Scan for the cell matching the given text and deliver its (x, y) coordinate at center. 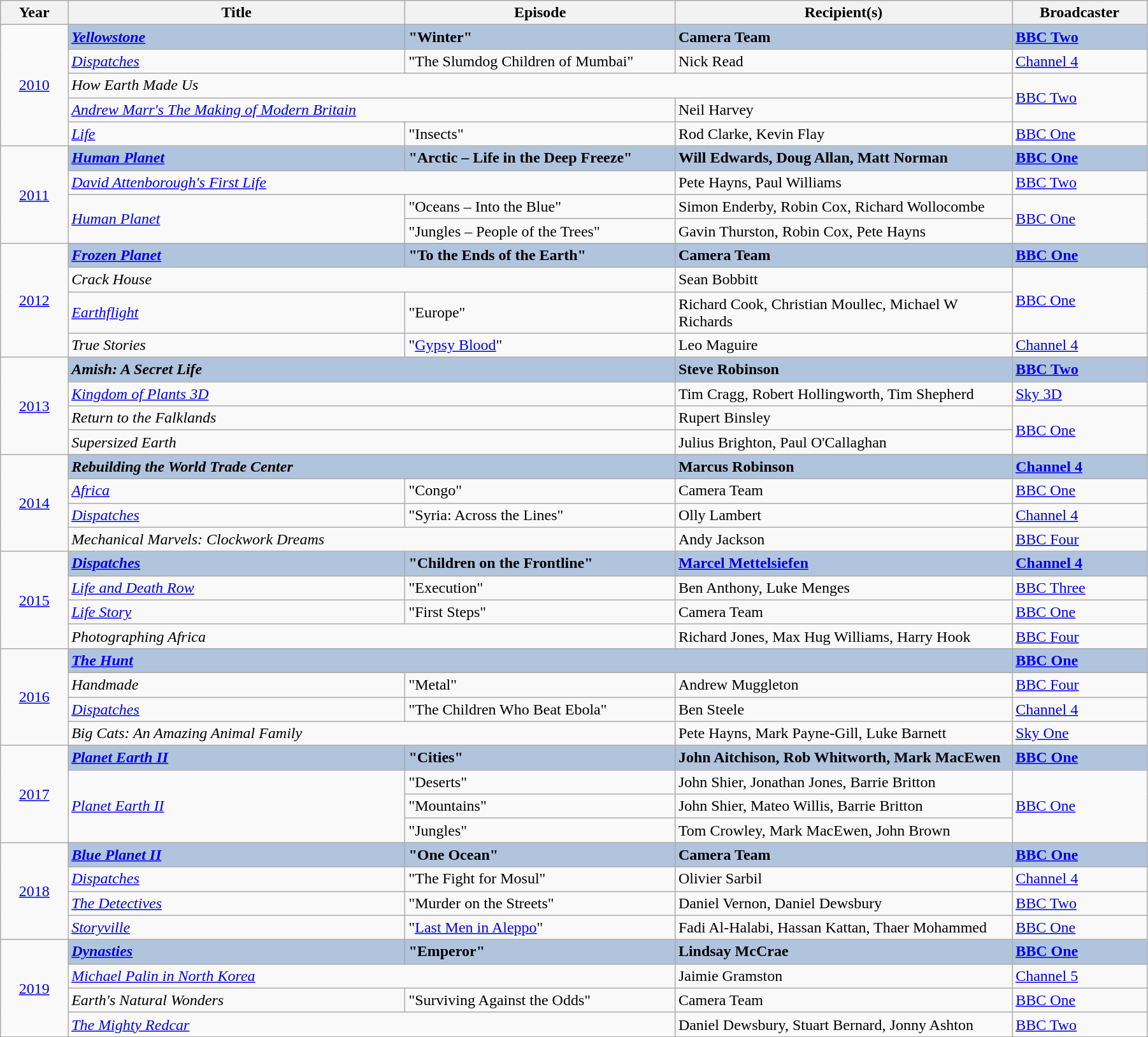
Rupert Binsley (843, 418)
Simon Enderby, Robin Cox, Richard Wollocombe (843, 207)
"Congo" (540, 491)
Sky 3D (1080, 394)
2019 (34, 988)
The Mighty Redcar (372, 1024)
Lindsay McCrae (843, 952)
Andrew Muggleton (843, 685)
Neil Harvey (843, 110)
Marcel Mettelsiefen (843, 563)
John Aitchison, Rob Whitworth, Mark MacEwen (843, 758)
2017 (34, 794)
Title (237, 13)
"Europe" (540, 312)
Earth's Natural Wonders (237, 1000)
"Cities" (540, 758)
Andrew Marr's The Making of Modern Britain (372, 110)
"Last Men in Aleppo" (540, 927)
2011 (34, 194)
David Attenborough's First Life (372, 182)
Jaimie Gramston (843, 976)
Steve Robinson (843, 370)
Daniel Dewsbury, Stuart Bernard, Jonny Ashton (843, 1024)
Yellowstone (237, 37)
Richard Cook, Christian Moullec, Michael W Richards (843, 312)
John Shier, Mateo Willis, Barrie Britton (843, 806)
"The Fight for Mosul" (540, 879)
2018 (34, 891)
Life (237, 134)
Olly Lambert (843, 515)
Andy Jackson (843, 539)
"Metal" (540, 685)
Channel 5 (1080, 976)
Julius Brighton, Paul O'Callaghan (843, 442)
Storyville (237, 927)
"To the Ends of the Earth" (540, 255)
"The Children Who Beat Ebola" (540, 709)
Africa (237, 491)
Blue Planet II (237, 855)
Dynasties (237, 952)
Recipient(s) (843, 13)
Mechanical Marvels: Clockwork Dreams (372, 539)
True Stories (237, 345)
Earthflight (237, 312)
How Earth Made Us (540, 85)
Big Cats: An Amazing Animal Family (372, 734)
"Oceans – Into the Blue" (540, 207)
Ben Steele (843, 709)
"Insects" (540, 134)
"Murder on the Streets" (540, 903)
Broadcaster (1080, 13)
2012 (34, 300)
"Syria: Across the Lines" (540, 515)
"Jungles" (540, 830)
2015 (34, 600)
Episode (540, 13)
Rod Clarke, Kevin Flay (843, 134)
Will Edwards, Doug Allan, Matt Norman (843, 158)
Kingdom of Plants 3D (372, 394)
"First Steps" (540, 612)
The Hunt (540, 660)
BBC Three (1080, 588)
John Shier, Jonathan Jones, Barrie Britton (843, 782)
Amish: A Secret Life (372, 370)
Richard Jones, Max Hug Williams, Harry Hook (843, 636)
Pete Hayns, Paul Williams (843, 182)
Ben Anthony, Luke Menges (843, 588)
Handmade (237, 685)
2010 (34, 85)
"One Ocean" (540, 855)
"Surviving Against the Odds" (540, 1000)
"Children on the Frontline" (540, 563)
"Deserts" (540, 782)
Michael Palin in North Korea (372, 976)
"The Slumdog Children of Mumbai" (540, 61)
2013 (34, 406)
"Execution" (540, 588)
Crack House (372, 279)
Year (34, 13)
"Jungles – People of the Trees" (540, 231)
"Emperor" (540, 952)
Pete Hayns, Mark Payne-Gill, Luke Barnett (843, 734)
Rebuilding the World Trade Center (372, 467)
2016 (34, 697)
Nick Read (843, 61)
Frozen Planet (237, 255)
Tom Crowley, Mark MacEwen, John Brown (843, 830)
Supersized Earth (372, 442)
"Arctic – Life in the Deep Freeze" (540, 158)
"Winter" (540, 37)
Daniel Vernon, Daniel Dewsbury (843, 903)
2014 (34, 503)
Return to the Falklands (372, 418)
Marcus Robinson (843, 467)
Tim Cragg, Robert Hollingworth, Tim Shepherd (843, 394)
The Detectives (237, 903)
Sean Bobbitt (843, 279)
Fadi Al-Halabi, Hassan Kattan, Thaer Mohammed (843, 927)
Sky One (1080, 734)
Gavin Thurston, Robin Cox, Pete Hayns (843, 231)
Leo Maguire (843, 345)
Photographing Africa (372, 636)
"Gypsy Blood" (540, 345)
Life and Death Row (237, 588)
Olivier Sarbil (843, 879)
"Mountains" (540, 806)
Life Story (237, 612)
